Provide the (x, y) coordinate of the cell's center where the given text is located.  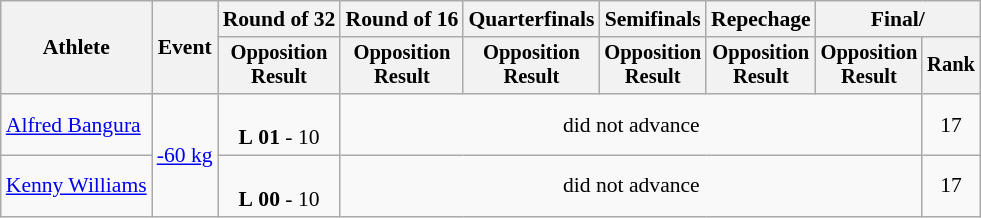
Final/ (898, 19)
Repechage (761, 19)
Round of 16 (402, 19)
Alfred Bangura (76, 124)
Kenny Williams (76, 186)
L 01 - 10 (280, 124)
Athlete (76, 48)
-60 kg (185, 155)
Quarterfinals (531, 19)
Round of 32 (280, 19)
L 00 - 10 (280, 186)
Event (185, 48)
Rank (951, 66)
Semifinals (652, 19)
